Detect which cell encompasses the target text, then output its [x, y] center coordinate. 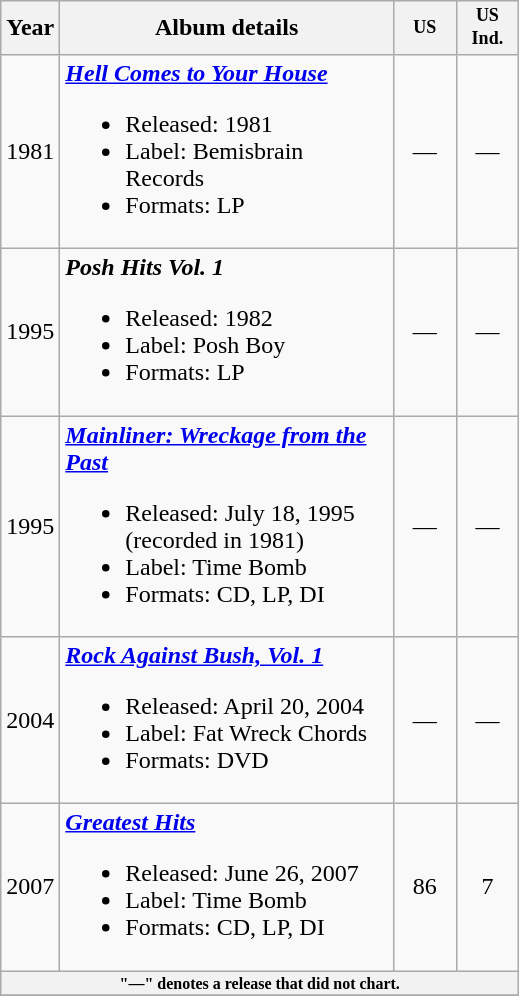
US [424, 28]
Year [30, 28]
1981 [30, 151]
7 [488, 888]
2007 [30, 888]
86 [424, 888]
Posh Hits Vol. 1Released: 1982Label: Posh BoyFormats: LP [227, 332]
2004 [30, 720]
Mainliner: Wreckage from the PastReleased: July 18, 1995 (recorded in 1981)Label: Time BombFormats: CD, LP, DI [227, 526]
USInd. [488, 28]
Rock Against Bush, Vol. 1Released: April 20, 2004Label: Fat Wreck ChordsFormats: DVD [227, 720]
Greatest HitsReleased: June 26, 2007Label: Time BombFormats: CD, LP, DI [227, 888]
Hell Comes to Your HouseReleased: 1981Label: Bemisbrain RecordsFormats: LP [227, 151]
Album details [227, 28]
"—" denotes a release that did not chart. [260, 983]
